Find where the given text appears and provide that cell's center as (x, y) coordinate. 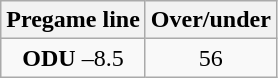
ODU –8.5 (74, 58)
Over/under (210, 20)
56 (210, 58)
Pregame line (74, 20)
